Return [X, Y] of the center of cell containing provided text 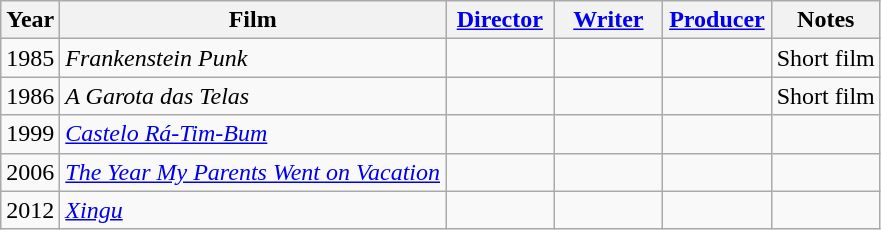
1986 [30, 96]
2012 [30, 210]
Producer [718, 20]
Castelo Rá-Tim-Bum [253, 134]
2006 [30, 172]
Year [30, 20]
Writer [608, 20]
Film [253, 20]
Frankenstein Punk [253, 58]
1999 [30, 134]
The Year My Parents Went on Vacation [253, 172]
A Garota das Telas [253, 96]
Xingu [253, 210]
1985 [30, 58]
Notes [826, 20]
Director [500, 20]
